Pinpoint the cell where the given text exists, returning its [x, y] midpoint coordinate. 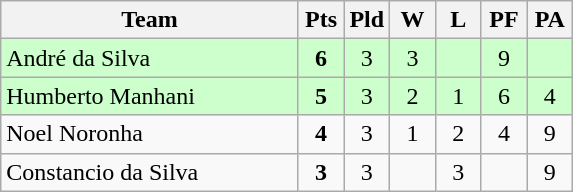
W [413, 20]
Pld [367, 20]
5 [321, 96]
Noel Noronha [150, 134]
Pts [321, 20]
André da Silva [150, 58]
Constancio da Silva [150, 172]
PF [504, 20]
Humberto Manhani [150, 96]
PA [550, 20]
L [458, 20]
Team [150, 20]
